For the text-containing cell, return its midpoint in [X, Y] coordinate format. 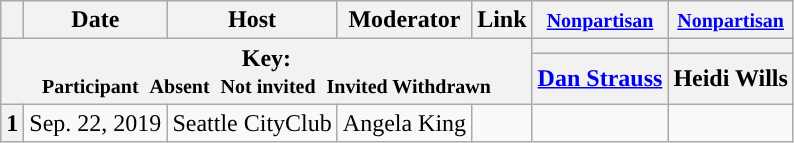
Link [502, 20]
Dan Strauss [600, 78]
Moderator [404, 20]
Sep. 22, 2019 [96, 123]
Date [96, 20]
Angela King [404, 123]
Key: Participant Absent Not invited Invited Withdrawn [266, 72]
Seattle CityClub [252, 123]
Heidi Wills [731, 78]
1 [12, 123]
Host [252, 20]
